Find where the given text appears and provide that cell's center as (x, y) coordinate. 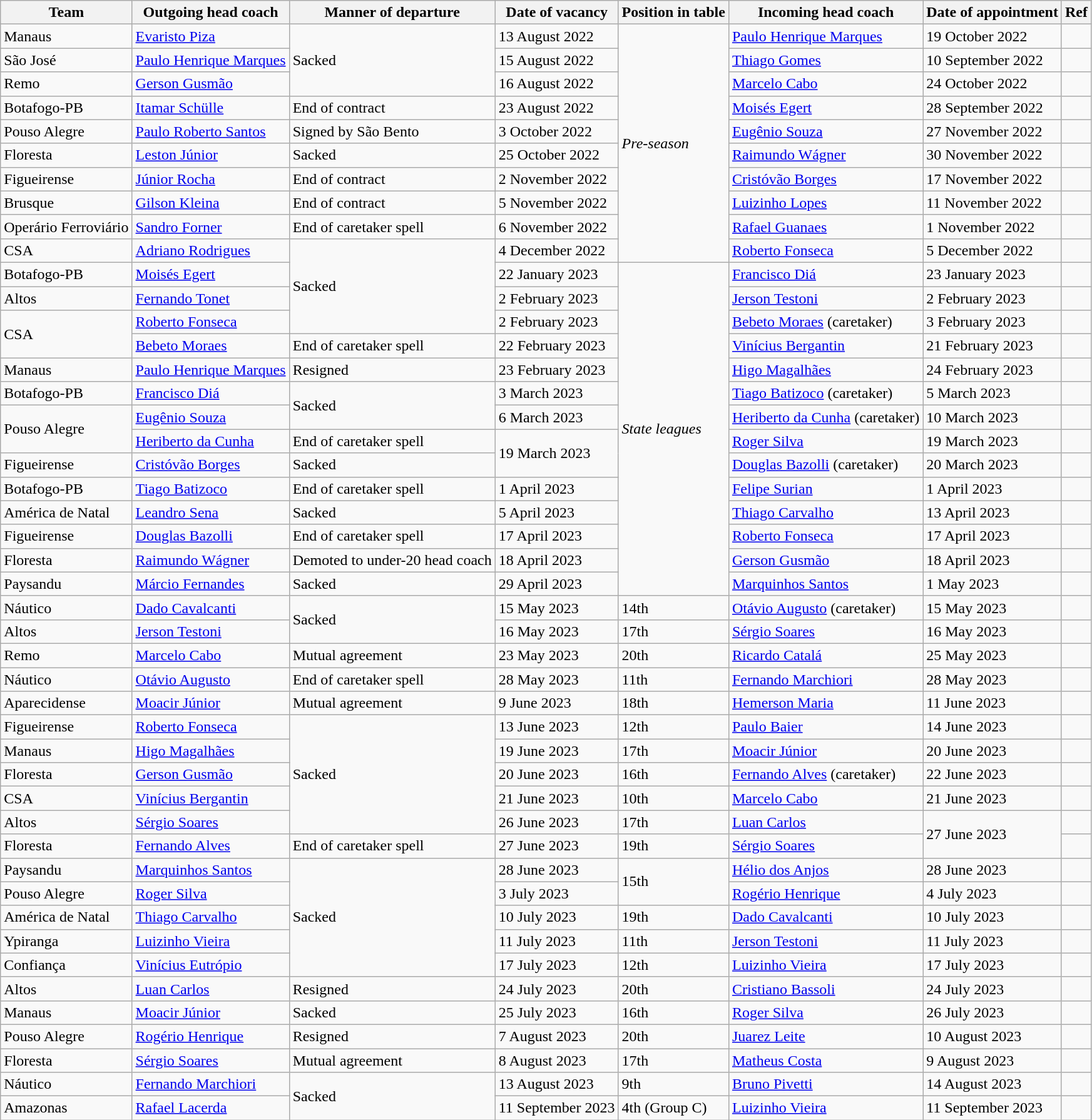
Operário Ferroviário (66, 227)
Otávio Augusto (caretaker) (825, 608)
23 May 2023 (557, 655)
10 March 2023 (992, 417)
9 June 2023 (557, 703)
7 August 2023 (557, 1036)
Matheus Costa (825, 1061)
Date of appointment (992, 13)
24 February 2023 (992, 370)
Douglas Bazolli (caretaker) (825, 465)
Fernando Tonet (210, 298)
23 August 2022 (557, 108)
Aparecidense (66, 703)
Confiança (66, 965)
Sandro Forner (210, 227)
14 August 2023 (992, 1084)
Bebeto Moraes (caretaker) (825, 322)
6 November 2022 (557, 227)
Douglas Bazolli (210, 536)
13 June 2023 (557, 727)
20 March 2023 (992, 465)
18th (673, 703)
Outgoing head coach (210, 13)
Leandro Sena (210, 512)
8 August 2023 (557, 1061)
22 February 2023 (557, 346)
Luizinho Lopes (825, 203)
3 October 2022 (557, 131)
11 November 2022 (992, 203)
3 March 2023 (557, 394)
Thiago Gomes (825, 60)
State leagues (673, 429)
Itamar Schülle (210, 108)
19 October 2022 (992, 36)
Signed by São Bento (392, 131)
24 October 2022 (992, 84)
4 December 2022 (557, 250)
Ricardo Catalá (825, 655)
25 July 2023 (557, 1012)
6 March 2023 (557, 417)
Amazonas (66, 1108)
23 January 2023 (992, 274)
13 August 2023 (557, 1084)
Rafael Lacerda (210, 1108)
Gilson Kleina (210, 203)
Júnior Rocha (210, 179)
10th (673, 798)
Fernando Alves (caretaker) (825, 775)
Tiago Batizoco (210, 489)
28 September 2022 (992, 108)
Hélio dos Anjos (825, 870)
14th (673, 608)
São José (66, 60)
Paulo Baier (825, 727)
Tiago Batizoco (caretaker) (825, 394)
13 August 2022 (557, 36)
15th (673, 882)
Evaristo Piza (210, 36)
2 November 2022 (557, 179)
5 April 2023 (557, 512)
5 December 2022 (992, 250)
Date of vacancy (557, 13)
Fernando Alves (210, 846)
13 April 2023 (992, 512)
Heriberto da Cunha (caretaker) (825, 417)
17 November 2022 (992, 179)
Ref (1076, 13)
16 August 2022 (557, 84)
3 February 2023 (992, 322)
3 July 2023 (557, 893)
Leston Júnior (210, 155)
Bruno Pivetti (825, 1084)
26 July 2023 (992, 1012)
30 November 2022 (992, 155)
10 September 2022 (992, 60)
Pre-season (673, 144)
4th (Group C) (673, 1108)
9 August 2023 (992, 1061)
22 January 2023 (557, 274)
Juarez Leite (825, 1036)
Incoming head coach (825, 13)
19 June 2023 (557, 751)
25 October 2022 (557, 155)
1 November 2022 (992, 227)
10 August 2023 (992, 1036)
9th (673, 1084)
22 June 2023 (992, 775)
1 May 2023 (992, 584)
5 March 2023 (992, 394)
29 April 2023 (557, 584)
27 November 2022 (992, 131)
Brusque (66, 203)
Paulo Roberto Santos (210, 131)
14 June 2023 (992, 727)
26 June 2023 (557, 822)
Cristiano Bassoli (825, 989)
Bebeto Moraes (210, 346)
11 June 2023 (992, 703)
Ypiranga (66, 941)
5 November 2022 (557, 203)
Heriberto da Cunha (210, 441)
Position in table (673, 13)
Demoted to under-20 head coach (392, 560)
Manner of departure (392, 13)
Felipe Surian (825, 489)
Adriano Rodrigues (210, 250)
Team (66, 13)
Márcio Fernandes (210, 584)
15 August 2022 (557, 60)
23 February 2023 (557, 370)
Vinícius Eutrópio (210, 965)
21 February 2023 (992, 346)
Hemerson Maria (825, 703)
Rafael Guanaes (825, 227)
25 May 2023 (992, 655)
Otávio Augusto (210, 679)
4 July 2023 (992, 893)
